For the text-containing cell, return its midpoint in [x, y] coordinate format. 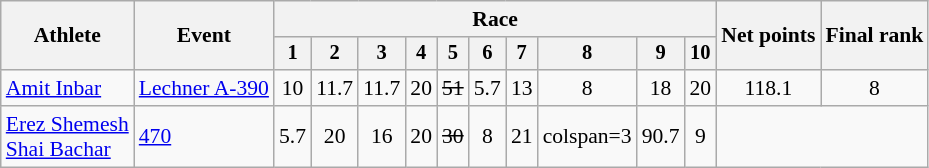
2 [334, 54]
Amit Inbar [68, 88]
7 [522, 54]
18 [661, 88]
3 [382, 54]
Lechner A-390 [204, 88]
118.1 [768, 88]
13 [522, 88]
30 [453, 136]
Athlete [68, 36]
16 [382, 136]
colspan=3 [588, 136]
5 [453, 54]
Event [204, 36]
51 [453, 88]
470 [204, 136]
Erez ShemeshShai Bachar [68, 136]
Final rank [874, 36]
Race [495, 19]
90.7 [661, 136]
6 [488, 54]
Net points [768, 36]
4 [421, 54]
1 [292, 54]
21 [522, 136]
